Locate the cell with the specified text and output its [x, y] center coordinate. 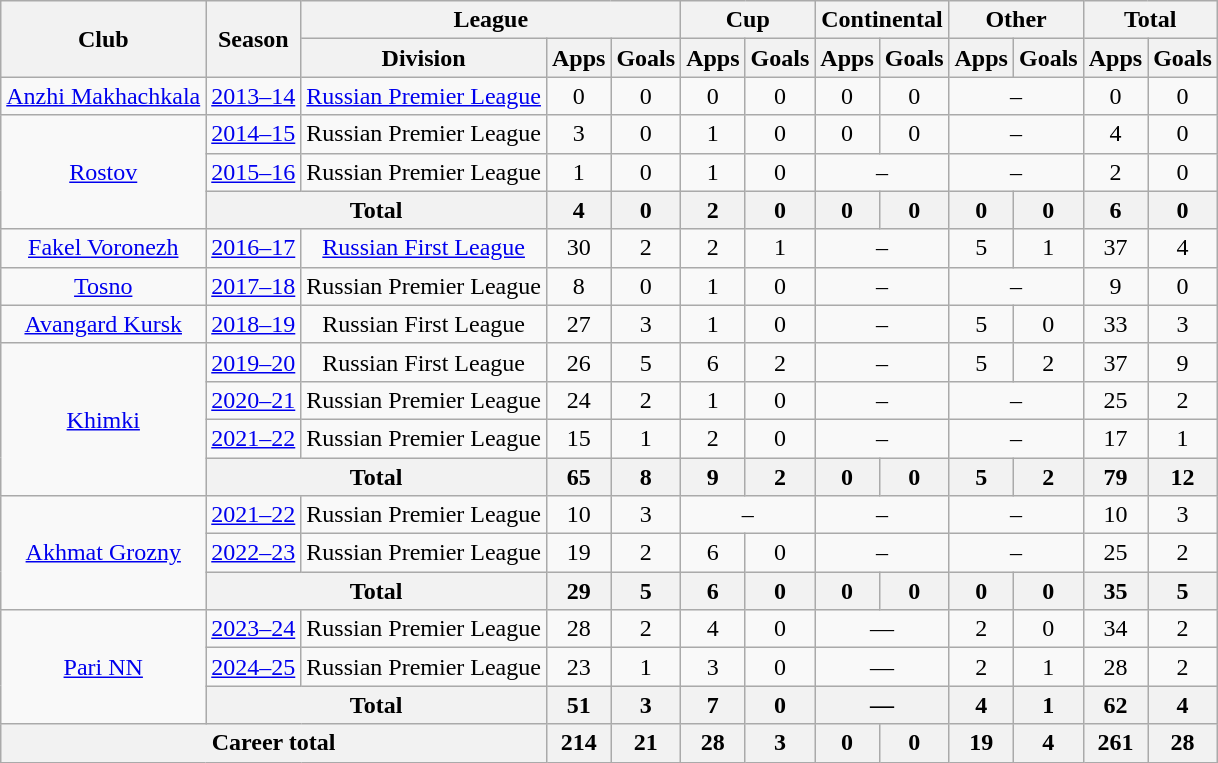
Career total [274, 743]
Continental [882, 20]
2022–23 [254, 553]
Rostov [104, 172]
2016–17 [254, 248]
Khimki [104, 419]
51 [578, 705]
2015–16 [254, 172]
62 [1115, 705]
29 [578, 591]
214 [578, 743]
12 [1183, 477]
Anzhi Makhachkala [104, 96]
Division [424, 58]
League [491, 20]
30 [578, 248]
34 [1115, 629]
2018–19 [254, 324]
2023–24 [254, 629]
Club [104, 39]
27 [578, 324]
Cup [748, 20]
15 [578, 438]
Tosno [104, 286]
7 [713, 705]
Season [254, 39]
261 [1115, 743]
Other [1016, 20]
33 [1115, 324]
Avangard Kursk [104, 324]
23 [578, 667]
26 [578, 362]
2013–14 [254, 96]
24 [578, 400]
17 [1115, 438]
21 [646, 743]
79 [1115, 477]
2014–15 [254, 134]
Pari NN [104, 667]
Akhmat Grozny [104, 553]
2024–25 [254, 667]
Fakel Voronezh [104, 248]
35 [1115, 591]
2020–21 [254, 400]
2019–20 [254, 362]
2017–18 [254, 286]
65 [578, 477]
